Return the [X, Y] coordinate for the center point of the cell that contains the specified text.  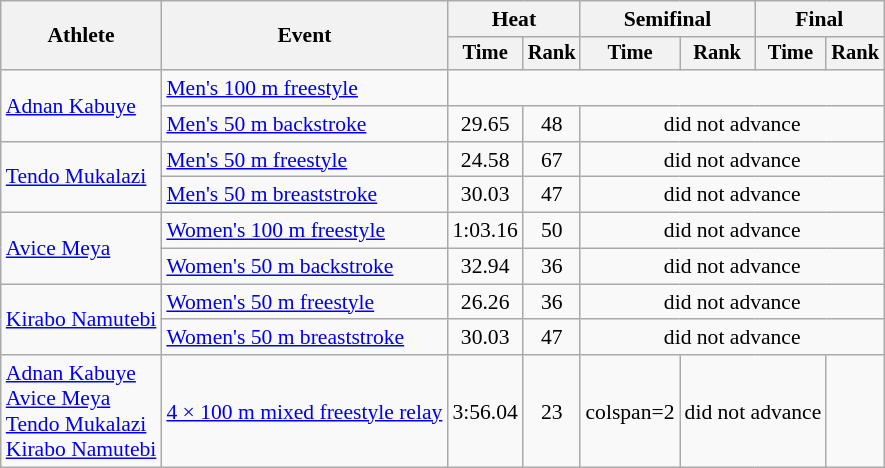
Adnan KabuyeAvice MeyaTendo MukalaziKirabo Namutebi [82, 411]
Men's 100 m freestyle [304, 88]
Women's 50 m freestyle [304, 302]
23 [552, 411]
colspan=2 [630, 411]
4 × 100 m mixed freestyle relay [304, 411]
26.26 [484, 302]
Women's 100 m freestyle [304, 231]
Tendo Mukalazi [82, 178]
Kirabo Namutebi [82, 320]
3:56.04 [484, 411]
Final [820, 19]
1:03.16 [484, 231]
Women's 50 m backstroke [304, 267]
24.58 [484, 160]
Event [304, 36]
Heat [514, 19]
Adnan Kabuye [82, 106]
Men's 50 m breaststroke [304, 195]
Avice Meya [82, 248]
29.65 [484, 124]
Women's 50 m breaststroke [304, 338]
Semifinal [667, 19]
32.94 [484, 267]
Men's 50 m freestyle [304, 160]
Men's 50 m backstroke [304, 124]
50 [552, 231]
Athlete [82, 36]
67 [552, 160]
48 [552, 124]
